Output the (x, y) coordinate of the center of the cell containing the given text.  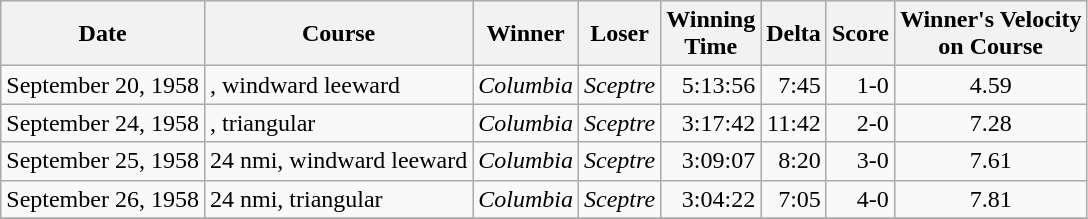
Winner's Velocityon Course (990, 34)
September 20, 1958 (103, 85)
Date (103, 34)
7.61 (990, 161)
September 24, 1958 (103, 123)
2-0 (860, 123)
3:04:22 (711, 199)
, windward leeward (338, 85)
3:09:07 (711, 161)
3:17:42 (711, 123)
1-0 (860, 85)
Loser (620, 34)
4.59 (990, 85)
Course (338, 34)
7:05 (794, 199)
8:20 (794, 161)
24 nmi, windward leeward (338, 161)
7.28 (990, 123)
Winner (526, 34)
, triangular (338, 123)
3-0 (860, 161)
7.81 (990, 199)
September 25, 1958 (103, 161)
5:13:56 (711, 85)
24 nmi, triangular (338, 199)
September 26, 1958 (103, 199)
WinningTime (711, 34)
7:45 (794, 85)
Score (860, 34)
Delta (794, 34)
4-0 (860, 199)
11:42 (794, 123)
